From the cell containing the given text, extract its center point as [x, y] coordinate. 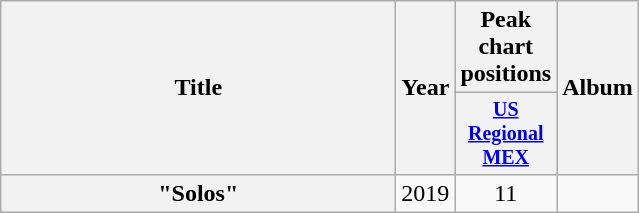
"Solos" [198, 193]
Album [598, 88]
2019 [426, 193]
11 [506, 193]
US Regional MEX [506, 134]
Peak chart positions [506, 47]
Title [198, 88]
Year [426, 88]
